Extract the [X, Y] coordinate from the center of the cell holding the provided text.  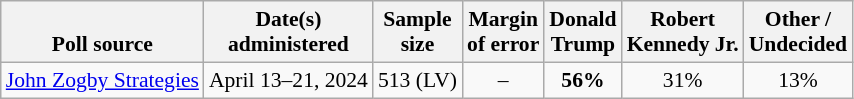
513 (LV) [418, 80]
Poll source [102, 32]
Marginof error [503, 32]
31% [683, 80]
April 13–21, 2024 [288, 80]
Date(s)administered [288, 32]
Other /Undecided [798, 32]
John Zogby Strategies [102, 80]
DonaldTrump [582, 32]
– [503, 80]
56% [582, 80]
RobertKennedy Jr. [683, 32]
Samplesize [418, 32]
13% [798, 80]
